Search for the cell housing the specified text and yield its (X, Y) center coordinate. 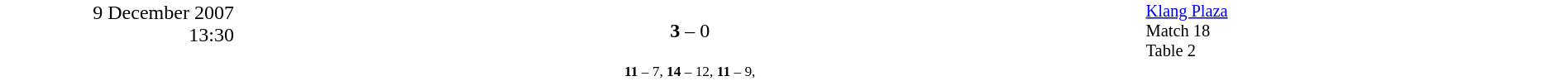
3 – 0 (690, 31)
9 December 200713:30 (117, 40)
Klang PlazaMatch 18Table 2 (1356, 31)
11 – 7, 14 – 12, 11 – 9, (690, 71)
